Pinpoint the cell where the given text exists, returning its (X, Y) midpoint coordinate. 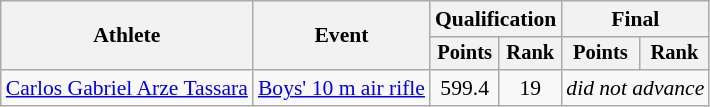
Boys' 10 m air rifle (342, 88)
19 (530, 88)
did not advance (635, 88)
599.4 (464, 88)
Carlos Gabriel Arze Tassara (127, 88)
Qualification (496, 19)
Athlete (127, 36)
Event (342, 36)
Final (635, 19)
